Determine the (x, y) coordinate at the center of the cell enclosing the given text.  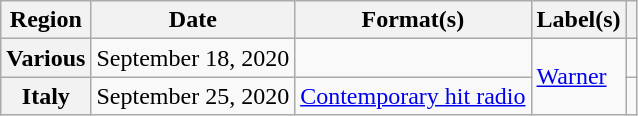
Warner (578, 77)
Italy (46, 96)
September 25, 2020 (193, 96)
Date (193, 20)
Various (46, 58)
Label(s) (578, 20)
Format(s) (413, 20)
September 18, 2020 (193, 58)
Region (46, 20)
Contemporary hit radio (413, 96)
